Pinpoint the cell where the given text exists, returning its (x, y) midpoint coordinate. 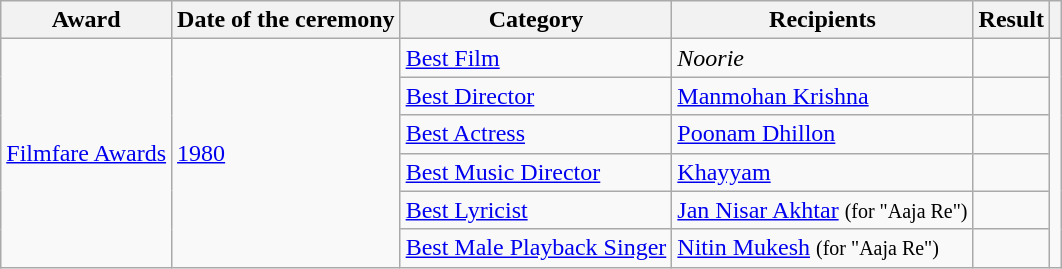
Result (1011, 20)
Best Actress (536, 134)
1980 (286, 153)
Best Lyricist (536, 210)
Filmfare Awards (86, 153)
Award (86, 20)
Best Music Director (536, 172)
Nitin Mukesh (for "Aaja Re") (822, 248)
Best Director (536, 96)
Manmohan Krishna (822, 96)
Poonam Dhillon (822, 134)
Noorie (822, 58)
Khayyam (822, 172)
Jan Nisar Akhtar (for "Aaja Re") (822, 210)
Recipients (822, 20)
Best Male Playback Singer (536, 248)
Date of the ceremony (286, 20)
Best Film (536, 58)
Category (536, 20)
